Identify which cell holds the provided text, then report its [X, Y] central coordinate. 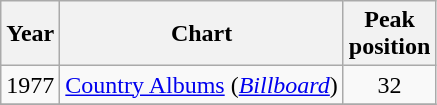
Chart [202, 34]
32 [389, 85]
Year [30, 34]
1977 [30, 85]
Peakposition [389, 34]
Country Albums (Billboard) [202, 85]
